Detect which cell encompasses the target text, then output its (x, y) center coordinate. 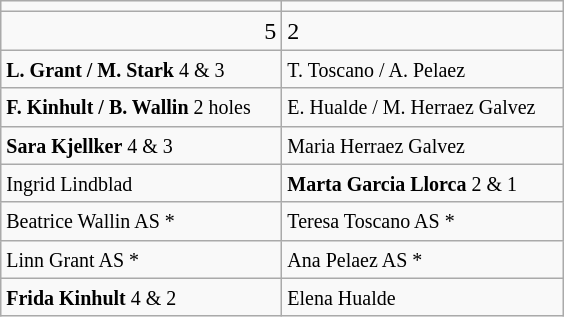
2 (422, 31)
Ingrid Lindblad (142, 183)
E. Hualde / M. Herraez Galvez (422, 107)
Marta Garcia Llorca 2 & 1 (422, 183)
Maria Herraez Galvez (422, 145)
Ana Pelaez AS * (422, 259)
T. Toscano / A. Pelaez (422, 69)
Sara Kjellker 4 & 3 (142, 145)
F. Kinhult / B. Wallin 2 holes (142, 107)
Linn Grant AS * (142, 259)
Elena Hualde (422, 297)
Frida Kinhult 4 & 2 (142, 297)
Teresa Toscano AS * (422, 221)
5 (142, 31)
L. Grant / M. Stark 4 & 3 (142, 69)
Beatrice Wallin AS * (142, 221)
